Return [x, y] of the center of cell containing provided text 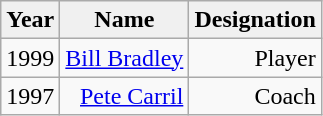
Name [124, 20]
Designation [255, 20]
Year [30, 20]
Pete Carril [124, 96]
1997 [30, 96]
Bill Bradley [124, 58]
1999 [30, 58]
Coach [255, 96]
Player [255, 58]
